Pinpoint the cell where the given text exists, returning its [x, y] midpoint coordinate. 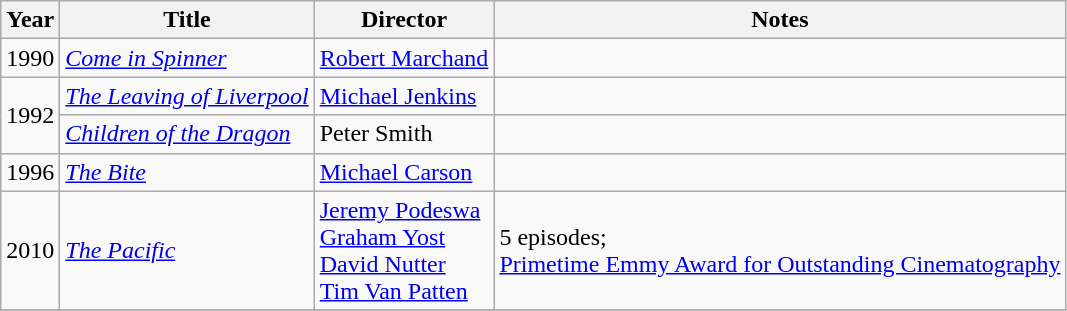
1990 [30, 58]
2010 [30, 250]
1996 [30, 172]
Notes [780, 20]
Director [404, 20]
Children of the Dragon [187, 134]
Year [30, 20]
Robert Marchand [404, 58]
The Leaving of Liverpool [187, 96]
Title [187, 20]
Come in Spinner [187, 58]
5 episodes;Primetime Emmy Award for Outstanding Cinematography [780, 250]
The Bite [187, 172]
1992 [30, 115]
Michael Carson [404, 172]
Peter Smith [404, 134]
Michael Jenkins [404, 96]
Jeremy PodeswaGraham YostDavid NutterTim Van Patten [404, 250]
The Pacific [187, 250]
